Return the (x, y) coordinate for the center point of the cell that contains the specified text.  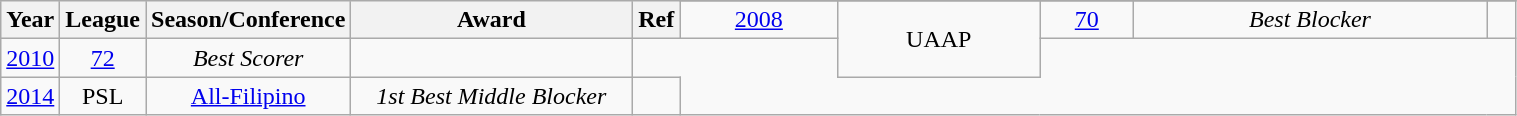
All-Filipino (248, 96)
2008 (758, 20)
Year (30, 20)
Best Scorer (248, 58)
UAAP (938, 39)
72 (103, 58)
1st Best Middle Blocker (492, 96)
70 (1086, 20)
Ref (656, 20)
2010 (30, 58)
2014 (30, 96)
PSL (103, 96)
Best Blocker (1310, 20)
Award (492, 20)
Season/Conference (248, 20)
League (103, 20)
